Detect which cell encompasses the target text, then output its (X, Y) center coordinate. 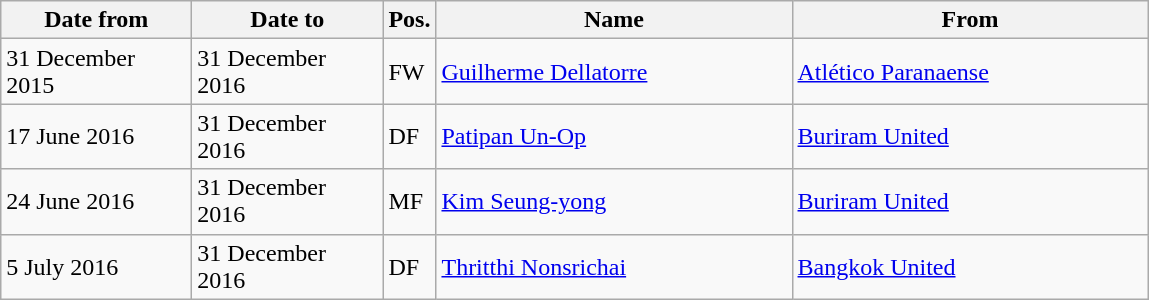
From (970, 20)
5 July 2016 (96, 266)
Patipan Un-Op (614, 136)
17 June 2016 (96, 136)
MF (410, 202)
Guilherme Dellatorre (614, 72)
Name (614, 20)
Thritthi Nonsrichai (614, 266)
FW (410, 72)
Pos. (410, 20)
Kim Seung-yong (614, 202)
Date from (96, 20)
Bangkok United (970, 266)
Atlético Paranaense (970, 72)
31 December 2015 (96, 72)
Date to (288, 20)
24 June 2016 (96, 202)
